For the text-containing cell, return its midpoint in (x, y) coordinate format. 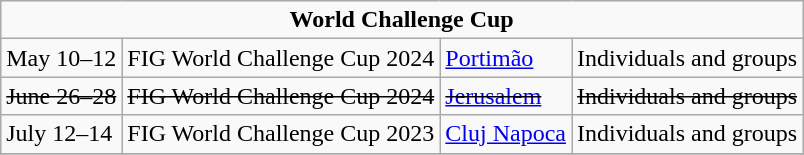
Portimão (506, 58)
Cluj Napoca (506, 134)
July 12–14 (62, 134)
FIG World Challenge Cup 2023 (281, 134)
Jerusalem (506, 96)
June 26–28 (62, 96)
May 10–12 (62, 58)
World Challenge Cup (402, 20)
